Pinpoint the cell where the given text exists, returning its [x, y] midpoint coordinate. 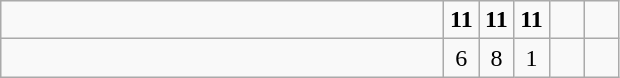
8 [496, 58]
1 [532, 58]
6 [462, 58]
